Find where the given text appears and provide that cell's center as [X, Y] coordinate. 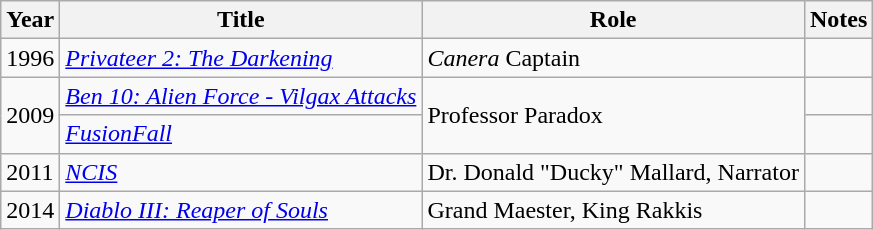
Canera Captain [614, 58]
Professor Paradox [614, 115]
Year [30, 20]
2011 [30, 172]
1996 [30, 58]
Privateer 2: The Darkening [241, 58]
Diablo III: Reaper of Souls [241, 210]
Dr. Donald "Ducky" Mallard, Narrator [614, 172]
NCIS [241, 172]
Ben 10: Alien Force - Vilgax Attacks [241, 96]
2009 [30, 115]
Role [614, 20]
Grand Maester, King Rakkis [614, 210]
Notes [838, 20]
Title [241, 20]
2014 [30, 210]
FusionFall [241, 134]
